Return the [X, Y] coordinate for the center point of the cell that contains the specified text.  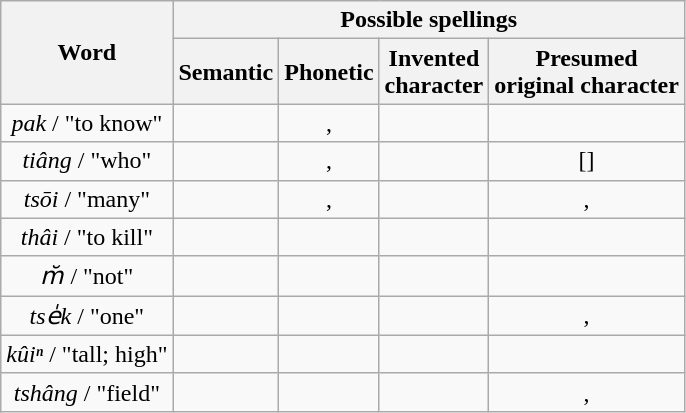
kûiⁿ / "tall; high" [87, 354]
m̆ / "not" [87, 276]
tsōi / "many" [87, 199]
Phonetic [329, 72]
tse̍k / "one" [87, 316]
Word [87, 52]
Presumedoriginal character [587, 72]
[] [587, 161]
tshâng / "field" [87, 392]
thâi / "to kill" [87, 237]
pak / "to know" [87, 123]
Semantic [226, 72]
Inventedcharacter [434, 72]
Possible spellings [428, 20]
tiâng / "who" [87, 161]
